Detect which cell encompasses the target text, then output its [X, Y] center coordinate. 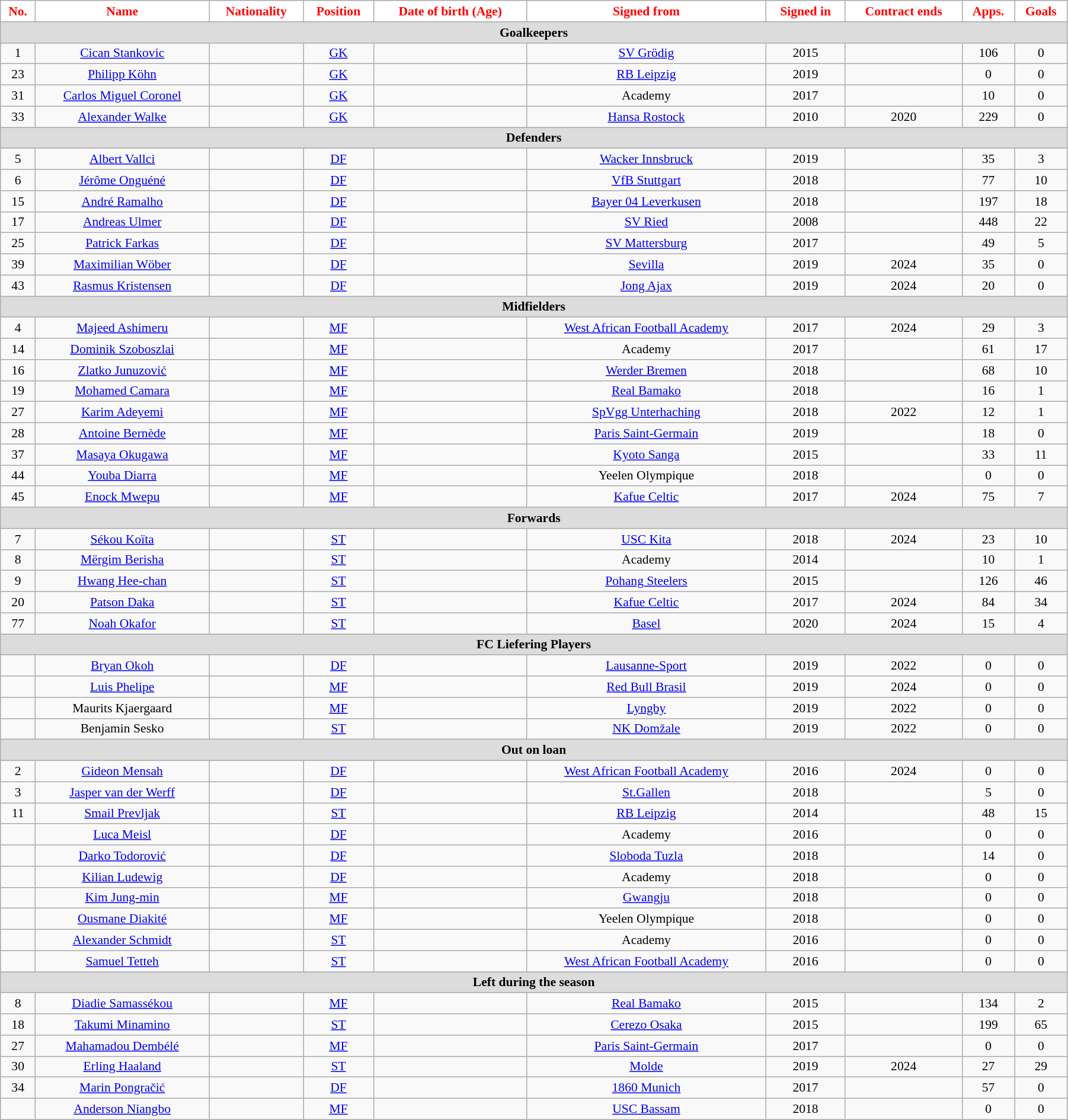
39 [18, 265]
Signed from [646, 11]
126 [989, 581]
Benjamin Sesko [122, 729]
SV Grödig [646, 53]
19 [18, 391]
Basel [646, 623]
106 [989, 53]
Sékou Koïta [122, 539]
22 [1041, 222]
134 [989, 1004]
Name [122, 11]
46 [1041, 581]
Bryan Okoh [122, 666]
Molde [646, 1067]
Defenders [534, 138]
Contract ends [903, 11]
2010 [806, 117]
Gideon Mensah [122, 772]
USC Bassam [646, 1109]
Gwangju [646, 898]
Cerezo Osaka [646, 1025]
48 [989, 814]
Samuel Tetteh [122, 961]
USC Kita [646, 539]
28 [18, 434]
25 [18, 244]
Kim Jung-min [122, 898]
197 [989, 201]
Alexander Walke [122, 117]
Hansa Rostock [646, 117]
44 [18, 476]
Maximilian Wöber [122, 265]
Goals [1041, 11]
68 [989, 370]
448 [989, 222]
SV Mattersburg [646, 244]
9 [18, 581]
Zlatko Junuzović [122, 370]
Position [338, 11]
Jasper van der Werff [122, 792]
Kyoto Sanga [646, 455]
Bayer 04 Leverkusen [646, 201]
VfB Stuttgart [646, 180]
45 [18, 497]
229 [989, 117]
FC Liefering Players [534, 645]
Majeed Ashimeru [122, 328]
Pohang Steelers [646, 581]
Goalkeepers [534, 33]
Lausanne-Sport [646, 666]
Hwang Hee-chan [122, 581]
57 [989, 1088]
Philipp Köhn [122, 75]
Kilian Ludewig [122, 877]
Marin Pongračić [122, 1088]
Midfielders [534, 307]
Mërgim Berisha [122, 560]
Sloboda Tuzla [646, 856]
Sevilla [646, 265]
SpVgg Unterhaching [646, 412]
Smail Prevljak [122, 814]
Werder Bremen [646, 370]
Maurits Kjaergaard [122, 708]
49 [989, 244]
37 [18, 455]
NK Domžale [646, 729]
Andreas Ulmer [122, 222]
Diadie Samassékou [122, 1004]
43 [18, 286]
Carlos Miguel Coronel [122, 96]
SV Ried [646, 222]
Apps. [989, 11]
Lyngby [646, 708]
Noah Okafor [122, 623]
Out on loan [534, 750]
12 [989, 412]
Luis Phelipe [122, 687]
Patson Daka [122, 603]
Cican Stankovic [122, 53]
Youba Diarra [122, 476]
Wacker Innsbruck [646, 159]
6 [18, 180]
Luca Meisl [122, 835]
Jérôme Onguéné [122, 180]
Erling Haaland [122, 1067]
Darko Todorović [122, 856]
No. [18, 11]
André Ramalho [122, 201]
Takumi Minamino [122, 1025]
St.Gallen [646, 792]
Forwards [534, 518]
Left during the season [534, 983]
30 [18, 1067]
Albert Vallci [122, 159]
Patrick Farkas [122, 244]
Anderson Niangbo [122, 1109]
Rasmus Kristensen [122, 286]
Red Bull Brasil [646, 687]
65 [1041, 1025]
Dominik Szoboszlai [122, 349]
2008 [806, 222]
Nationality [256, 11]
Alexander Schmidt [122, 940]
Mohamed Camara [122, 391]
Mahamadou Dembélé [122, 1046]
Ousmane Diakité [122, 919]
199 [989, 1025]
Antoine Bernède [122, 434]
61 [989, 349]
Masaya Okugawa [122, 455]
84 [989, 603]
Enock Mwepu [122, 497]
75 [989, 497]
Signed in [806, 11]
Jong Ajax [646, 286]
31 [18, 96]
1860 Munich [646, 1088]
Karim Adeyemi [122, 412]
Date of birth (Age) [450, 11]
